Search for the cell housing the specified text and yield its (x, y) center coordinate. 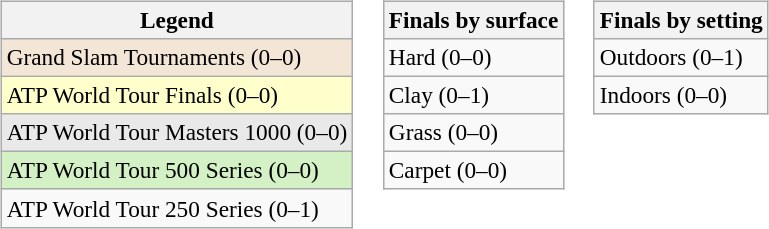
ATP World Tour 500 Series (0–0) (176, 171)
ATP World Tour Masters 1000 (0–0) (176, 133)
Outdoors (0–1) (681, 57)
ATP World Tour 250 Series (0–1) (176, 208)
Finals by surface (473, 20)
Finals by setting (681, 20)
Grand Slam Tournaments (0–0) (176, 57)
Legend (176, 20)
ATP World Tour Finals (0–0) (176, 95)
Clay (0–1) (473, 95)
Indoors (0–0) (681, 95)
Grass (0–0) (473, 133)
Hard (0–0) (473, 57)
Carpet (0–0) (473, 171)
